Return (X, Y) of the center of cell containing provided text 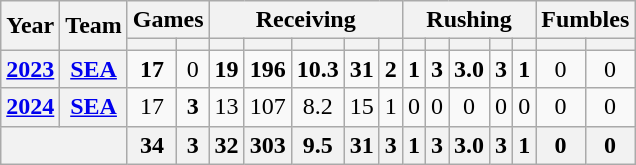
Rushing (468, 20)
Year (30, 26)
19 (226, 69)
8.2 (318, 107)
Team (94, 26)
Games (168, 20)
15 (362, 107)
Fumbles (586, 20)
2 (390, 69)
10.3 (318, 69)
34 (152, 145)
9.5 (318, 145)
Receiving (306, 20)
196 (268, 69)
2023 (30, 69)
13 (226, 107)
32 (226, 145)
2024 (30, 107)
107 (268, 107)
303 (268, 145)
